Return the [x, y] coordinate for the center point of the cell that contains the specified text.  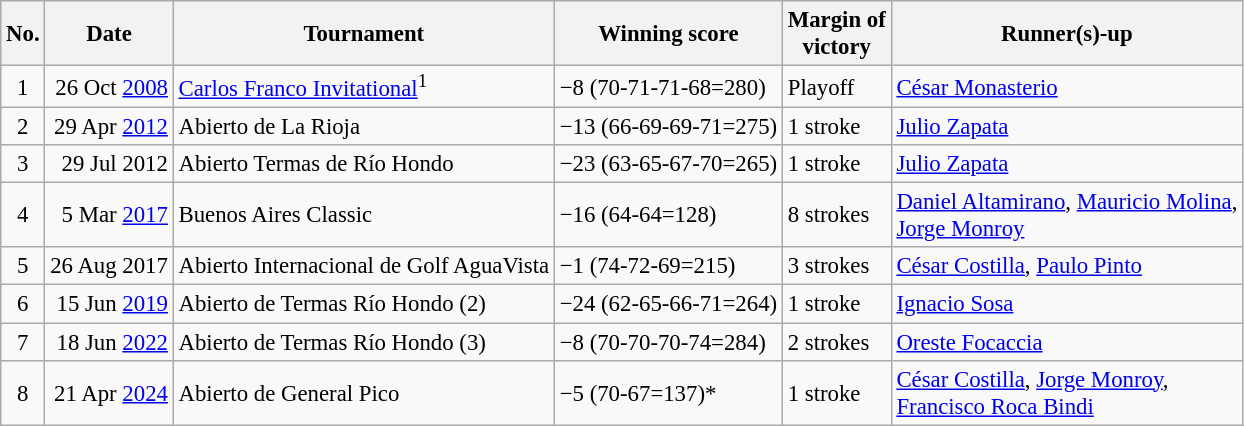
−8 (70-71-71-68=280) [668, 87]
3 [23, 164]
5 [23, 267]
Abierto de La Rioja [364, 127]
No. [23, 34]
3 strokes [836, 267]
César Costilla, Jorge Monroy, Francisco Roca Bindi [1067, 392]
Abierto de General Pico [364, 392]
Playoff [836, 87]
−8 (70-70-70-74=284) [668, 342]
Abierto Termas de Río Hondo [364, 164]
−23 (63-65-67-70=265) [668, 164]
Abierto de Termas Río Hondo (2) [364, 304]
Abierto Internacional de Golf AguaVista [364, 267]
8 [23, 392]
−24 (62-65-66-71=264) [668, 304]
4 [23, 216]
7 [23, 342]
2 [23, 127]
César Costilla, Paulo Pinto [1067, 267]
−16 (64-64=128) [668, 216]
8 strokes [836, 216]
−13 (66-69-69-71=275) [668, 127]
Carlos Franco Invitational1 [364, 87]
Oreste Focaccia [1067, 342]
Abierto de Termas Río Hondo (3) [364, 342]
6 [23, 304]
César Monasterio [1067, 87]
Margin ofvictory [836, 34]
Date [109, 34]
18 Jun 2022 [109, 342]
21 Apr 2024 [109, 392]
Buenos Aires Classic [364, 216]
−1 (74-72-69=215) [668, 267]
Ignacio Sosa [1067, 304]
Tournament [364, 34]
26 Oct 2008 [109, 87]
Daniel Altamirano, Mauricio Molina, Jorge Monroy [1067, 216]
15 Jun 2019 [109, 304]
29 Jul 2012 [109, 164]
5 Mar 2017 [109, 216]
Winning score [668, 34]
−5 (70-67=137)* [668, 392]
Runner(s)-up [1067, 34]
29 Apr 2012 [109, 127]
26 Aug 2017 [109, 267]
1 [23, 87]
2 strokes [836, 342]
